Determine the [X, Y] coordinate at the center of the cell enclosing the given text.  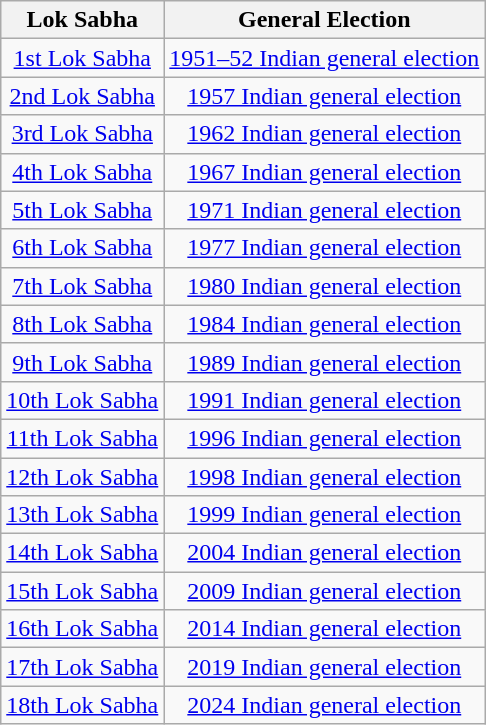
2019 Indian general election [324, 667]
3rd Lok Sabha [82, 134]
14th Lok Sabha [82, 553]
1951–52 Indian general election [324, 58]
5th Lok Sabha [82, 210]
1971 Indian general election [324, 210]
1998 Indian general election [324, 477]
13th Lok Sabha [82, 515]
16th Lok Sabha [82, 629]
1991 Indian general election [324, 400]
1996 Indian general election [324, 438]
1967 Indian general election [324, 172]
1980 Indian general election [324, 286]
2004 Indian general election [324, 553]
18th Lok Sabha [82, 705]
General Election [324, 20]
2014 Indian general election [324, 629]
15th Lok Sabha [82, 591]
8th Lok Sabha [82, 324]
9th Lok Sabha [82, 362]
11th Lok Sabha [82, 438]
1977 Indian general election [324, 248]
10th Lok Sabha [82, 400]
1957 Indian general election [324, 96]
17th Lok Sabha [82, 667]
1962 Indian general election [324, 134]
1989 Indian general election [324, 362]
1999 Indian general election [324, 515]
1984 Indian general election [324, 324]
2024 Indian general election [324, 705]
7th Lok Sabha [82, 286]
2nd Lok Sabha [82, 96]
4th Lok Sabha [82, 172]
Lok Sabha [82, 20]
2009 Indian general election [324, 591]
6th Lok Sabha [82, 248]
1st Lok Sabha [82, 58]
12th Lok Sabha [82, 477]
